Output the (X, Y) coordinate of the center of the cell containing the given text.  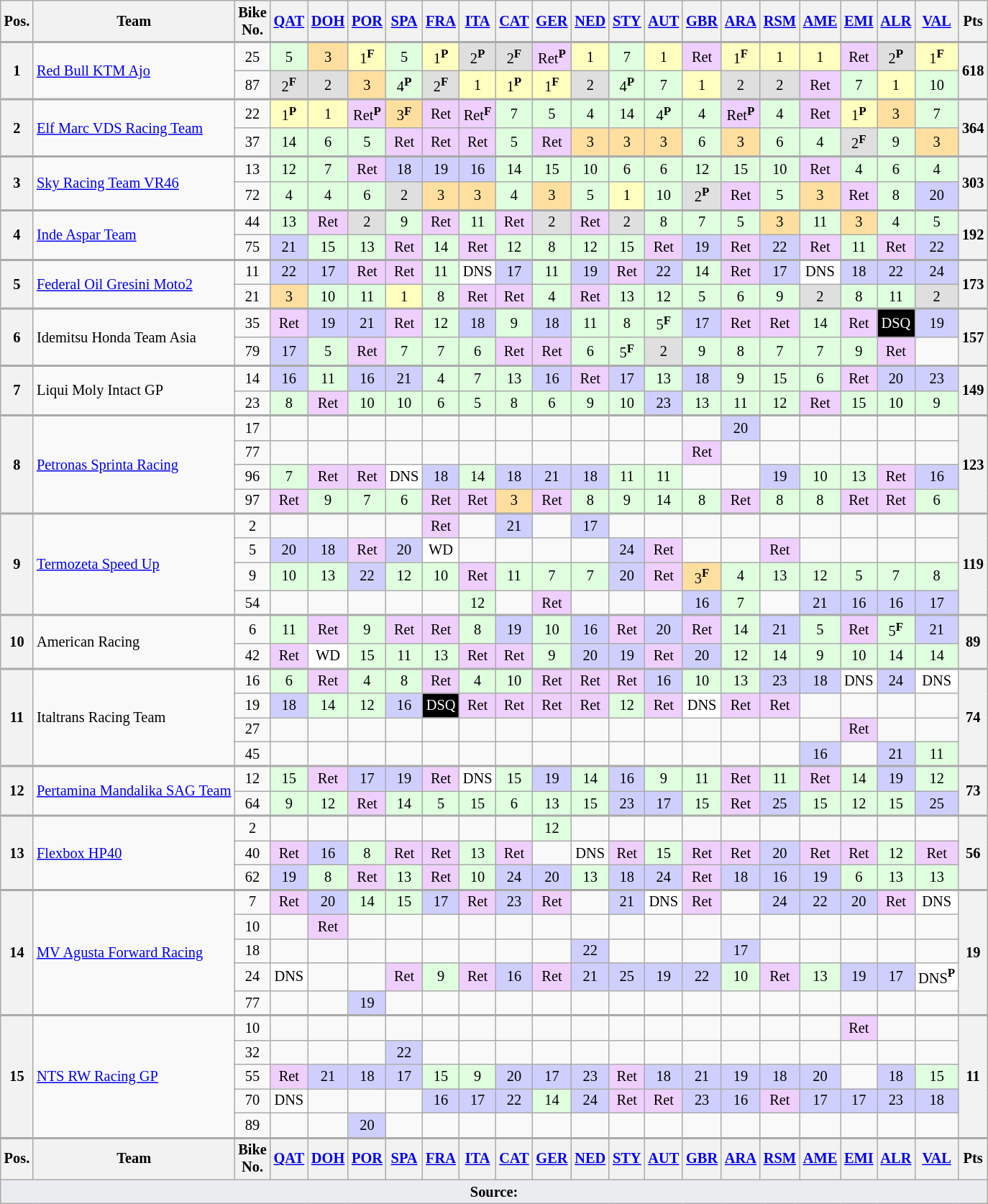
Inde Aspar Team (134, 234)
42 (252, 656)
45 (252, 754)
618 (973, 70)
Elf Marc VDS Racing Team (134, 128)
27 (252, 729)
37 (252, 142)
DNSP (936, 977)
35 (252, 323)
Petronas Sprinta Racing (134, 465)
54 (252, 603)
Source: (495, 1192)
303 (973, 183)
32 (252, 1052)
123 (973, 465)
55 (252, 1077)
73 (973, 791)
Flexbox HP40 (134, 852)
56 (973, 852)
70 (252, 1100)
Red Bull KTM Ajo (134, 70)
64 (252, 803)
97 (252, 501)
Liqui Moly Intact GP (134, 391)
Federal Oil Gresini Moto2 (134, 283)
87 (252, 85)
149 (973, 391)
RetF (477, 114)
MV Agusta Forward Racing (134, 952)
74 (973, 717)
157 (973, 337)
62 (252, 877)
Idemitsu Honda Team Asia (134, 337)
Italtrans Racing Team (134, 717)
44 (252, 222)
40 (252, 853)
NTS RW Racing GP (134, 1077)
364 (973, 128)
75 (252, 247)
96 (252, 477)
American Racing (134, 642)
Sky Racing Team VR46 (134, 183)
173 (973, 283)
79 (252, 352)
192 (973, 234)
119 (973, 564)
Termozeta Speed Up (134, 564)
72 (252, 196)
Pertamina Mandalika SAG Team (134, 791)
